From the cell containing the given text, extract its center point as (X, Y) coordinate. 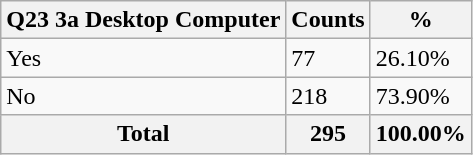
218 (328, 96)
Q23 3a Desktop Computer (144, 20)
% (420, 20)
Total (144, 134)
Counts (328, 20)
26.10% (420, 58)
77 (328, 58)
100.00% (420, 134)
No (144, 96)
295 (328, 134)
Yes (144, 58)
73.90% (420, 96)
